Find where the given text appears and provide that cell's center as (x, y) coordinate. 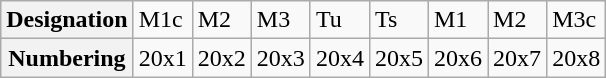
M1 (458, 20)
M1c (162, 20)
20x1 (162, 58)
20x5 (398, 58)
Designation (67, 20)
20x6 (458, 58)
20x4 (340, 58)
Tu (340, 20)
Ts (398, 20)
20x8 (576, 58)
Numbering (67, 58)
20x7 (518, 58)
20x2 (222, 58)
M3c (576, 20)
20x3 (280, 58)
M3 (280, 20)
